Detect which cell encompasses the target text, then output its (X, Y) center coordinate. 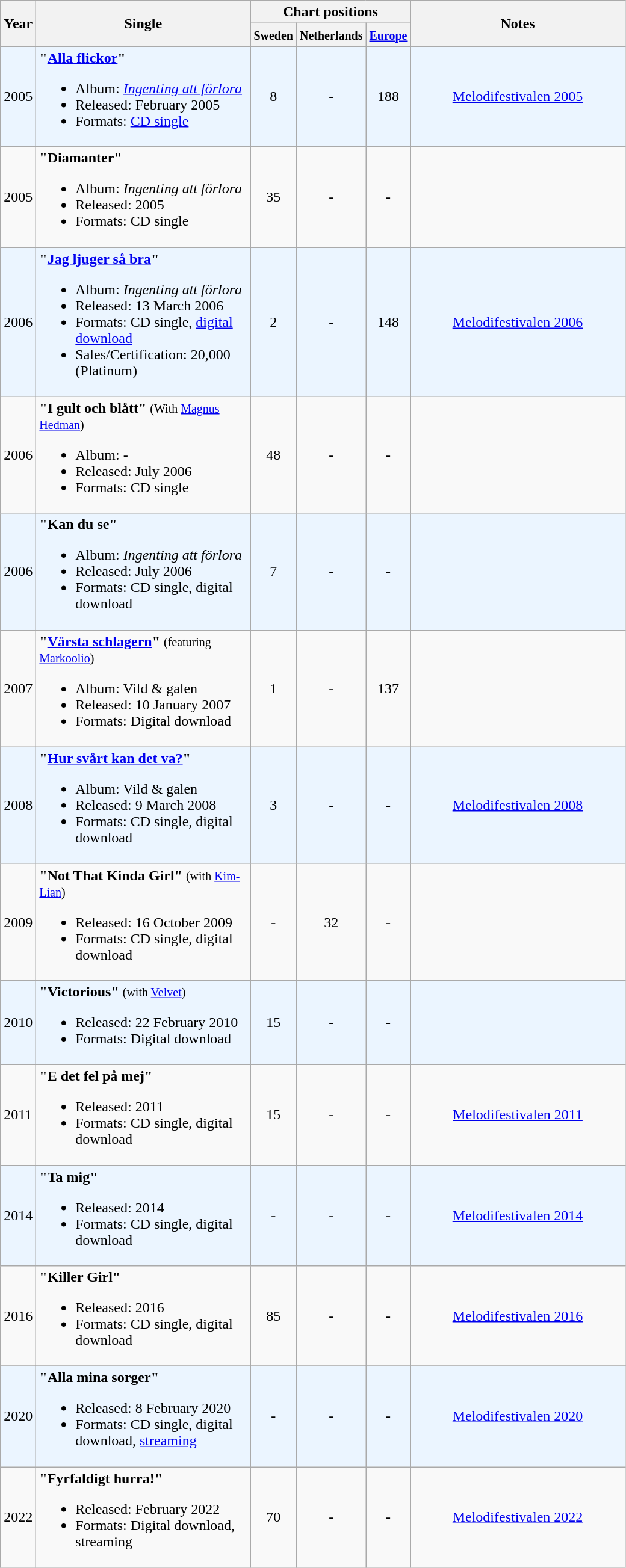
"Killer Girl"Released: 2016Formats: CD single, digital download (143, 1316)
Chart positions (330, 12)
Notes (518, 23)
Single (143, 23)
35 (273, 197)
2010 (18, 1022)
"Not That Kinda Girl" (with Kim-Lian)Released: 16 October 2009Formats: CD single, digital download (143, 922)
2011 (18, 1114)
148 (388, 322)
188 (388, 96)
1 (273, 688)
"Alla mina sorger"Released: 8 February 2020Formats: CD single, digital download, streaming (143, 1416)
"Diamanter"Album: Ingenting att förloraReleased: 2005Formats: CD single (143, 197)
137 (388, 688)
"Kan du se"Album: Ingenting att förloraReleased: July 2006Formats: CD single, digital download (143, 572)
Melodifestivalen 2016 (518, 1316)
Melodifestivalen 2008 (518, 805)
85 (273, 1316)
"Värsta schlagern" (featuring Markoolio)Album: Vild & galenReleased: 10 January 2007Formats: Digital download (143, 688)
Melodifestivalen 2011 (518, 1114)
"Victorious" (with Velvet)Released: 22 February 2010Formats: Digital download (143, 1022)
"Fyrfaldigt hurra!"Released: February 2022Formats: Digital download, streaming (143, 1517)
32 (331, 922)
Melodifestivalen 2022 (518, 1517)
Year (18, 23)
"E det fel på mej"Released: 2011Formats: CD single, digital download (143, 1114)
2 (273, 322)
2009 (18, 922)
"Jag ljuger så bra"Album: Ingenting att förloraReleased: 13 March 2006Formats: CD single, digital downloadSales/Certification: 20,000 (Platinum) (143, 322)
Melodifestivalen 2014 (518, 1215)
48 (273, 455)
2007 (18, 688)
Melodifestivalen 2006 (518, 322)
2020 (18, 1416)
70 (273, 1517)
3 (273, 805)
Melodifestivalen 2005 (518, 96)
2014 (18, 1215)
"Hur svårt kan det va?"Album: Vild & galenReleased: 9 March 2008Formats: CD single, digital download (143, 805)
8 (273, 96)
2016 (18, 1316)
7 (273, 572)
2022 (18, 1517)
Melodifestivalen 2020 (518, 1416)
"Alla flickor"Album: Ingenting att förloraReleased: February 2005Formats: CD single (143, 96)
"I gult och blått" (With Magnus Hedman)Album: -Released: July 2006Formats: CD single (143, 455)
Sweden (273, 35)
2008 (18, 805)
Europe (388, 35)
"Ta mig"Released: 2014Formats: CD single, digital download (143, 1215)
Netherlands (331, 35)
